Find where the given text appears and provide that cell's center as (x, y) coordinate. 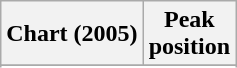
Peakposition (189, 34)
Chart (2005) (72, 34)
